Capture the cell that displays the provided text and extract its [X, Y] central coordinate. 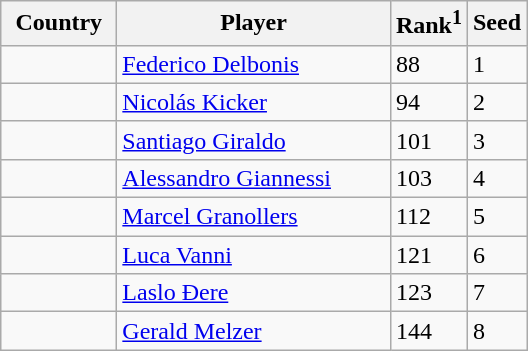
Nicolás Kicker [254, 102]
8 [496, 331]
3 [496, 140]
Seed [496, 24]
123 [428, 293]
Rank1 [428, 24]
94 [428, 102]
4 [496, 178]
88 [428, 64]
Alessandro Giannessi [254, 178]
Santiago Giraldo [254, 140]
Laslo Đere [254, 293]
Player [254, 24]
Gerald Melzer [254, 331]
1 [496, 64]
103 [428, 178]
Federico Delbonis [254, 64]
Luca Vanni [254, 255]
6 [496, 255]
Country [59, 24]
5 [496, 217]
Marcel Granollers [254, 217]
144 [428, 331]
121 [428, 255]
101 [428, 140]
7 [496, 293]
112 [428, 217]
2 [496, 102]
